Search for the cell housing the specified text and yield its [x, y] center coordinate. 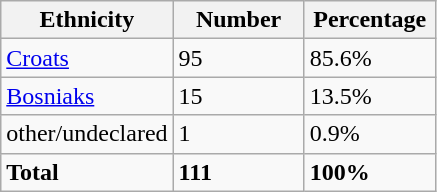
100% [370, 172]
1 [238, 134]
Ethnicity [87, 20]
0.9% [370, 134]
Total [87, 172]
Percentage [370, 20]
other/undeclared [87, 134]
85.6% [370, 58]
Number [238, 20]
Bosniaks [87, 96]
13.5% [370, 96]
111 [238, 172]
95 [238, 58]
15 [238, 96]
Croats [87, 58]
